Return the [X, Y] coordinate for the center point of the cell that contains the specified text.  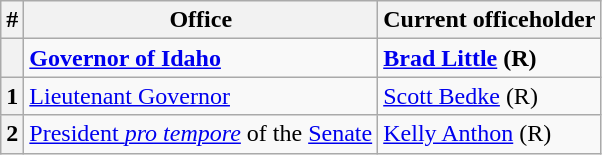
1 [12, 96]
Brad Little (R) [490, 58]
President pro tempore of the Senate [201, 134]
# [12, 20]
Kelly Anthon (R) [490, 134]
Scott Bedke (R) [490, 96]
Current officeholder [490, 20]
Governor of Idaho [201, 58]
Office [201, 20]
2 [12, 134]
Lieutenant Governor [201, 96]
